Locate the cell with the specified text and output its [X, Y] center coordinate. 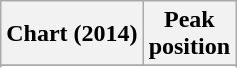
Peakposition [189, 34]
Chart (2014) [72, 34]
